Return the [x, y] coordinate for the center point of the cell that contains the specified text.  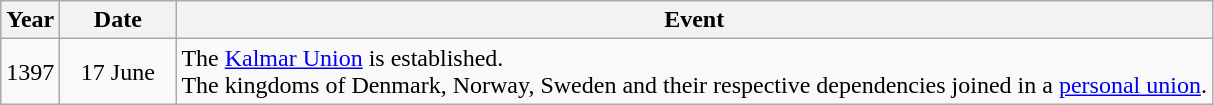
Date [118, 20]
Year [30, 20]
1397 [30, 72]
Event [694, 20]
The Kalmar Union is established.The kingdoms of Denmark, Norway, Sweden and their respective dependencies joined in a personal union. [694, 72]
17 June [118, 72]
